Locate the cell with the specified text and output its (X, Y) center coordinate. 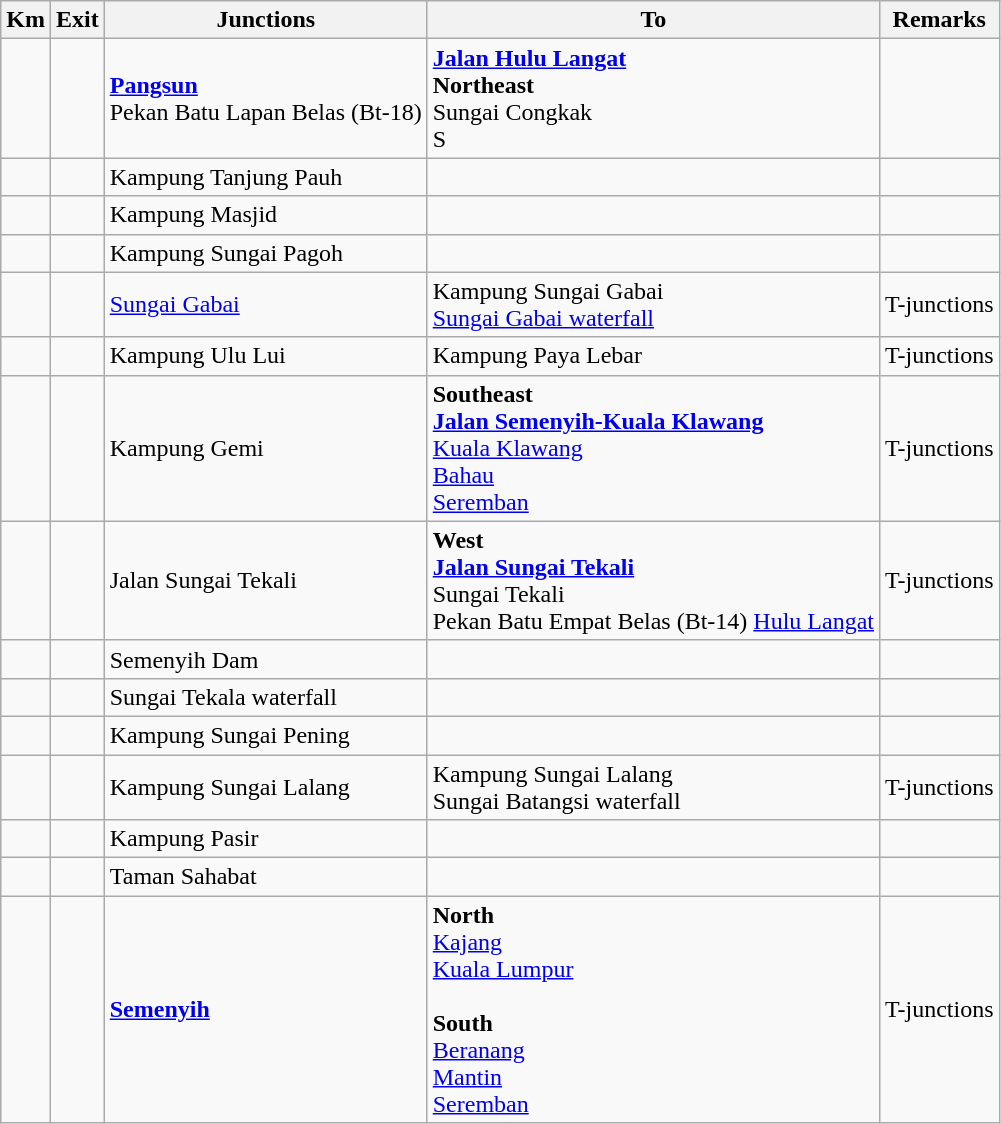
Kampung Sungai GabaiSungai Gabai waterfall (653, 304)
Kampung Pasir (266, 839)
Sungai Tekala waterfall (266, 697)
Kampung Masjid (266, 215)
West Jalan Sungai Tekali Sungai Tekali Pekan Batu Empat Belas (Bt-14) Hulu Langat (653, 580)
Remarks (940, 20)
To (653, 20)
Kampung Ulu Lui (266, 356)
PangsunPekan Batu Lapan Belas (Bt-18) (266, 98)
Kampung Paya Lebar (653, 356)
Taman Sahabat (266, 877)
Km (26, 20)
Jalan Sungai Tekali (266, 580)
Kampung Sungai Lalang (266, 786)
Kampung Tanjung Pauh (266, 177)
Kampung Sungai Pening (266, 735)
Kampung Gemi (266, 448)
North Kajang Kuala LumpurSouth Beranang Mantin Seremban (653, 1010)
Exit (77, 20)
Junctions (266, 20)
Kampung Sungai Pagoh (266, 253)
Sungai Gabai (266, 304)
Kampung Sungai LalangSungai Batangsi waterfall (653, 786)
Jalan Hulu LangatNortheast Sungai Congkak S (653, 98)
Semenyih (266, 1010)
Semenyih Dam (266, 659)
Southeast Jalan Semenyih-Kuala Klawang Kuala Klawang Bahau Seremban (653, 448)
